From the cell containing the given text, extract its center point as (X, Y) coordinate. 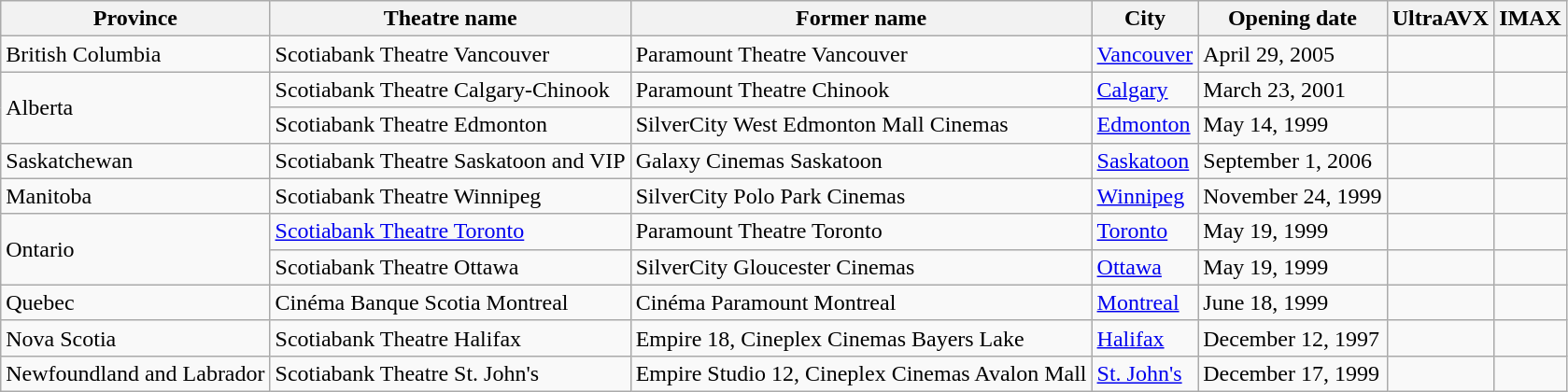
December 12, 1997 (1293, 338)
Vancouver (1145, 54)
UltraAVX (1440, 19)
November 24, 1999 (1293, 196)
Ontario (135, 249)
Scotiabank Theatre Halifax (450, 338)
Paramount Theatre Toronto (861, 231)
Saskatoon (1145, 161)
Empire 18, Cineplex Cinemas Bayers Lake (861, 338)
Scotiabank Theatre Calgary-Chinook (450, 90)
Alberta (135, 107)
British Columbia (135, 54)
September 1, 2006 (1293, 161)
Quebec (135, 302)
Winnipeg (1145, 196)
Galaxy Cinemas Saskatoon (861, 161)
Cinéma Banque Scotia Montreal (450, 302)
Paramount Theatre Chinook (861, 90)
April 29, 2005 (1293, 54)
Nova Scotia (135, 338)
Paramount Theatre Vancouver (861, 54)
Scotiabank Theatre Winnipeg (450, 196)
Province (135, 19)
Scotiabank Theatre Toronto (450, 231)
Cinéma Paramount Montreal (861, 302)
Montreal (1145, 302)
Empire Studio 12, Cineplex Cinemas Avalon Mall (861, 373)
Scotiabank Theatre Vancouver (450, 54)
SilverCity Gloucester Cinemas (861, 267)
Halifax (1145, 338)
Manitoba (135, 196)
Saskatchewan (135, 161)
Scotiabank Theatre Ottawa (450, 267)
Former name (861, 19)
Scotiabank Theatre St. John's (450, 373)
March 23, 2001 (1293, 90)
Scotiabank Theatre Edmonton (450, 125)
City (1145, 19)
St. John's (1145, 373)
Scotiabank Theatre Saskatoon and VIP (450, 161)
IMAX (1531, 19)
Ottawa (1145, 267)
Opening date (1293, 19)
Edmonton (1145, 125)
June 18, 1999 (1293, 302)
Calgary (1145, 90)
Newfoundland and Labrador (135, 373)
Theatre name (450, 19)
May 14, 1999 (1293, 125)
December 17, 1999 (1293, 373)
Toronto (1145, 231)
SilverCity West Edmonton Mall Cinemas (861, 125)
SilverCity Polo Park Cinemas (861, 196)
